Provide the [x, y] coordinate of the cell's center where the given text is located.  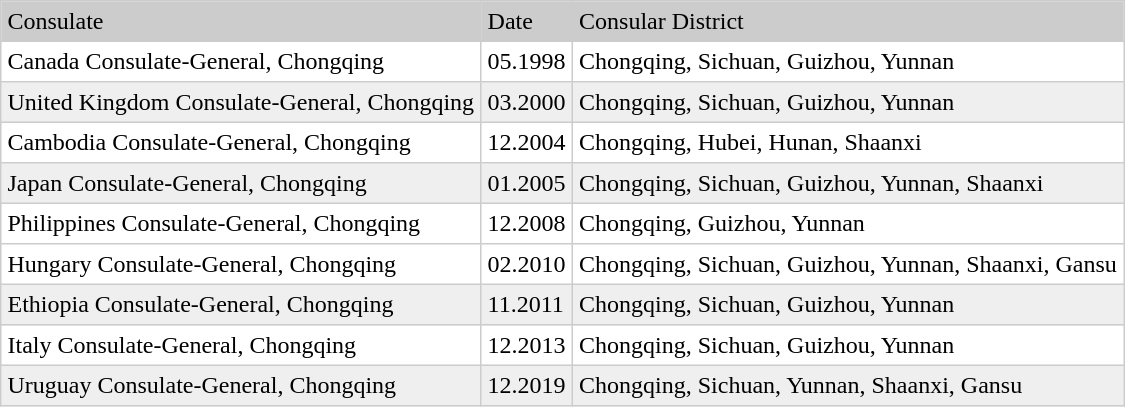
Canada Consulate-General, Chongqing [241, 61]
12.2013 [527, 345]
Japan Consulate-General, Chongqing [241, 183]
Chongqing, Sichuan, Guizhou, Yunnan, Shaanxi [848, 183]
Philippines Consulate-General, Chongqing [241, 223]
Consular District [848, 21]
01.2005 [527, 183]
02.2010 [527, 264]
Ethiopia Consulate-General, Chongqing [241, 304]
Chongqing, Sichuan, Yunnan, Shaanxi, Gansu [848, 385]
03.2000 [527, 102]
05.1998 [527, 61]
Uruguay Consulate-General, Chongqing [241, 385]
Consulate [241, 21]
Chongqing, Guizhou, Yunnan [848, 223]
11.2011 [527, 304]
Hungary Consulate-General, Chongqing [241, 264]
12.2004 [527, 142]
United Kingdom Consulate-General, Chongqing [241, 102]
Cambodia Consulate-General, Chongqing [241, 142]
Date [527, 21]
12.2008 [527, 223]
12.2019 [527, 385]
Italy Consulate-General, Chongqing [241, 345]
Chongqing, Sichuan, Guizhou, Yunnan, Shaanxi, Gansu [848, 264]
Chongqing, Hubei, Hunan, Shaanxi [848, 142]
